Locate the cell with the specified text and output its (x, y) center coordinate. 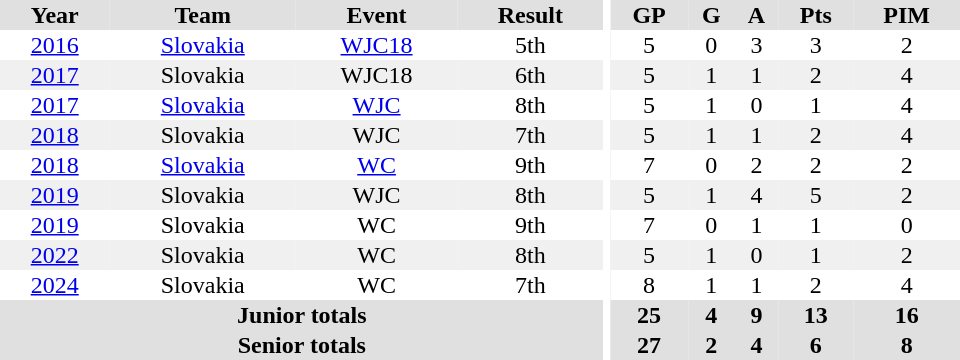
5th (530, 45)
13 (816, 315)
9 (757, 315)
16 (906, 315)
Junior totals (302, 315)
G (712, 15)
A (757, 15)
6 (816, 345)
Year (54, 15)
Team (202, 15)
25 (649, 315)
2016 (54, 45)
Senior totals (302, 345)
2024 (54, 285)
Event (376, 15)
PIM (906, 15)
27 (649, 345)
2022 (54, 255)
6th (530, 75)
Pts (816, 15)
Result (530, 15)
GP (649, 15)
